Capture the cell that displays the provided text and extract its (X, Y) central coordinate. 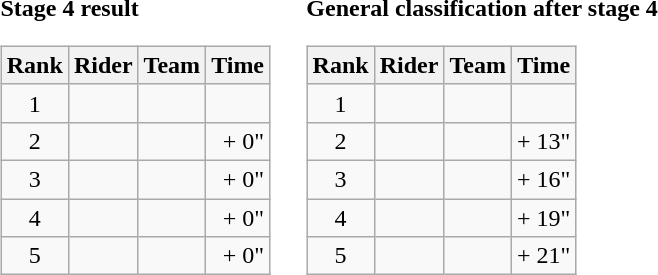
+ 13" (543, 141)
+ 19" (543, 217)
+ 16" (543, 179)
+ 21" (543, 256)
